Find where the given text appears and provide that cell's center as (x, y) coordinate. 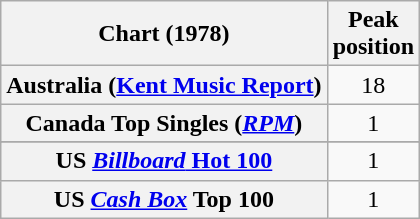
US Cash Box Top 100 (164, 199)
18 (373, 85)
Peakposition (373, 34)
US Billboard Hot 100 (164, 161)
Chart (1978) (164, 34)
Canada Top Singles (RPM) (164, 123)
Australia (Kent Music Report) (164, 85)
